Find where the given text appears and provide that cell's center as [x, y] coordinate. 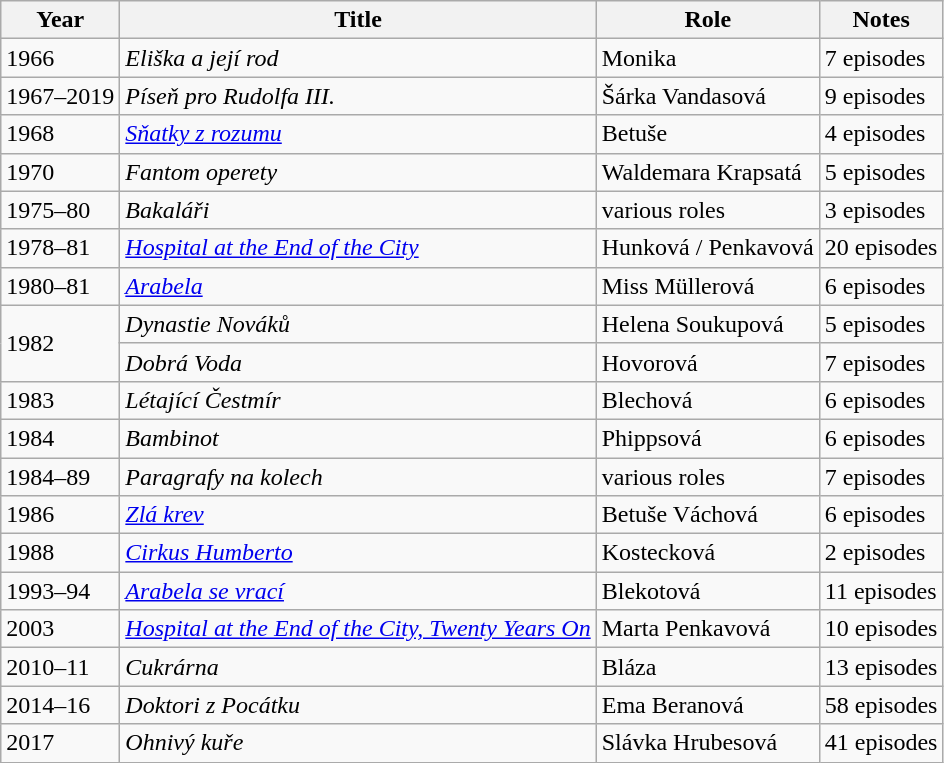
1983 [60, 400]
Hovorová [708, 362]
Slávka Hrubesová [708, 743]
Létající Čestmír [358, 400]
Waldemara Krapsatá [708, 172]
Year [60, 20]
Arabela [358, 286]
1982 [60, 343]
1970 [60, 172]
Hospital at the End of the City, Twenty Years On [358, 629]
4 episodes [881, 134]
Dobrá Voda [358, 362]
13 episodes [881, 667]
1966 [60, 58]
Blekotová [708, 591]
Fantom operety [358, 172]
Sňatky z rozumu [358, 134]
Marta Penkavová [708, 629]
Betuše Váchová [708, 515]
2010–11 [60, 667]
1967–2019 [60, 96]
Zlá krev [358, 515]
Bambinot [358, 438]
58 episodes [881, 705]
2 episodes [881, 553]
Ema Beranová [708, 705]
Ohnivý kuře [358, 743]
2017 [60, 743]
Eliška a její rod [358, 58]
Cukrárna [358, 667]
10 episodes [881, 629]
2003 [60, 629]
Blechová [708, 400]
Helena Soukupová [708, 324]
Miss Müllerová [708, 286]
Hunková / Penkavová [708, 248]
1984 [60, 438]
1968 [60, 134]
Betuše [708, 134]
41 episodes [881, 743]
Cirkus Humberto [358, 553]
11 episodes [881, 591]
3 episodes [881, 210]
1978–81 [60, 248]
Bakaláři [358, 210]
Dynastie Nováků [358, 324]
Phippsová [708, 438]
1980–81 [60, 286]
Monika [708, 58]
1986 [60, 515]
Role [708, 20]
Šárka Vandasová [708, 96]
Arabela se vrací [358, 591]
Píseň pro Rudolfa III. [358, 96]
Doktori z Pocátku [358, 705]
1988 [60, 553]
Notes [881, 20]
9 episodes [881, 96]
Paragrafy na kolech [358, 477]
Bláza [708, 667]
Title [358, 20]
20 episodes [881, 248]
1975–80 [60, 210]
Hospital at the End of the City [358, 248]
Kostecková [708, 553]
1993–94 [60, 591]
1984–89 [60, 477]
2014–16 [60, 705]
